Output the (x, y) coordinate of the center of the cell containing the given text.  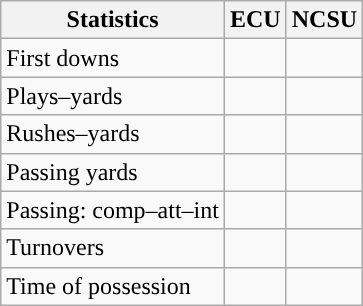
Turnovers (113, 248)
Time of possession (113, 286)
Rushes–yards (113, 134)
ECU (255, 20)
Statistics (113, 20)
NCSU (324, 20)
Plays–yards (113, 96)
First downs (113, 58)
Passing yards (113, 172)
Passing: comp–att–int (113, 210)
